Scan for the cell matching the given text and deliver its (x, y) coordinate at center. 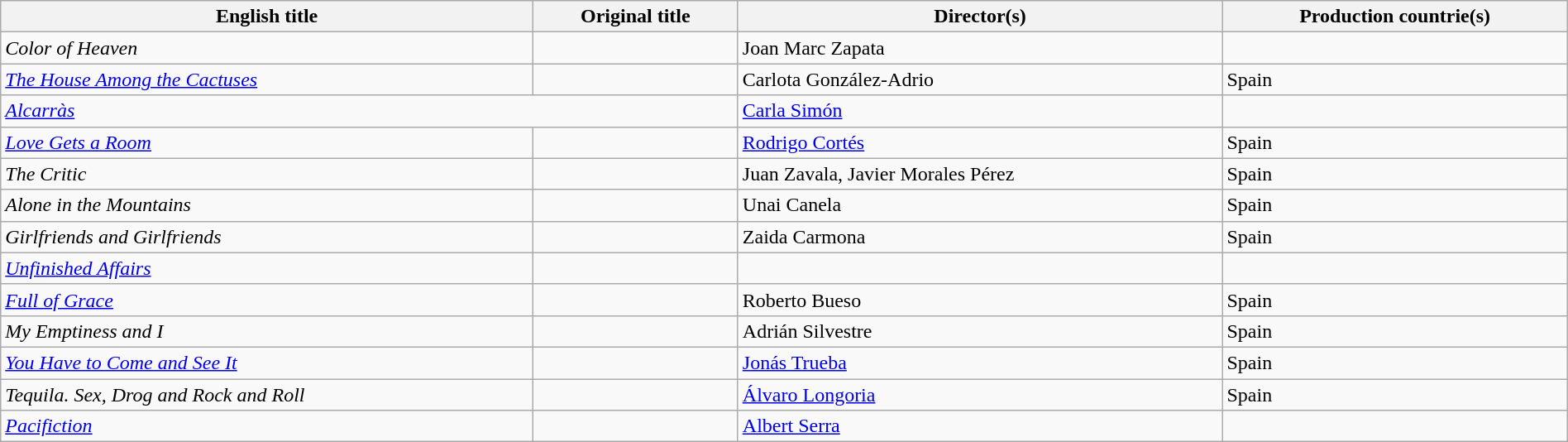
Rodrigo Cortés (980, 142)
Production countrie(s) (1394, 17)
Tequila. Sex, Drog and Rock and Roll (267, 395)
Full of Grace (267, 300)
Alcarràs (370, 111)
Love Gets a Room (267, 142)
Unai Canela (980, 205)
Jonás Trueba (980, 363)
Carlota González-Adrio (980, 79)
My Emptiness and I (267, 331)
Girlfriends and Girlfriends (267, 237)
Roberto Bueso (980, 300)
English title (267, 17)
Adrián Silvestre (980, 331)
The Critic (267, 174)
Zaida Carmona (980, 237)
Unfinished Affairs (267, 268)
Álvaro Longoria (980, 395)
Juan Zavala, Javier Morales Pérez (980, 174)
Joan Marc Zapata (980, 48)
Albert Serra (980, 426)
The House Among the Cactuses (267, 79)
You Have to Come and See It (267, 363)
Carla Simón (980, 111)
Pacifiction (267, 426)
Director(s) (980, 17)
Alone in the Mountains (267, 205)
Original title (635, 17)
Color of Heaven (267, 48)
